Find where the given text appears and provide that cell's center as [X, Y] coordinate. 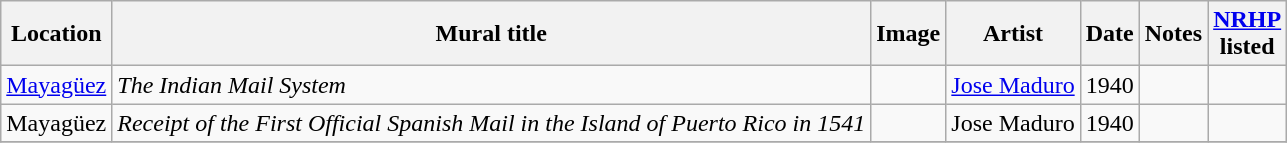
Date [1110, 34]
The Indian Mail System [492, 85]
NRHPlisted [1248, 34]
Artist [1013, 34]
Receipt of the First Official Spanish Mail in the Island of Puerto Rico in 1541 [492, 123]
Mural title [492, 34]
Location [56, 34]
Image [908, 34]
Notes [1173, 34]
